Return [X, Y] of the center of cell containing provided text 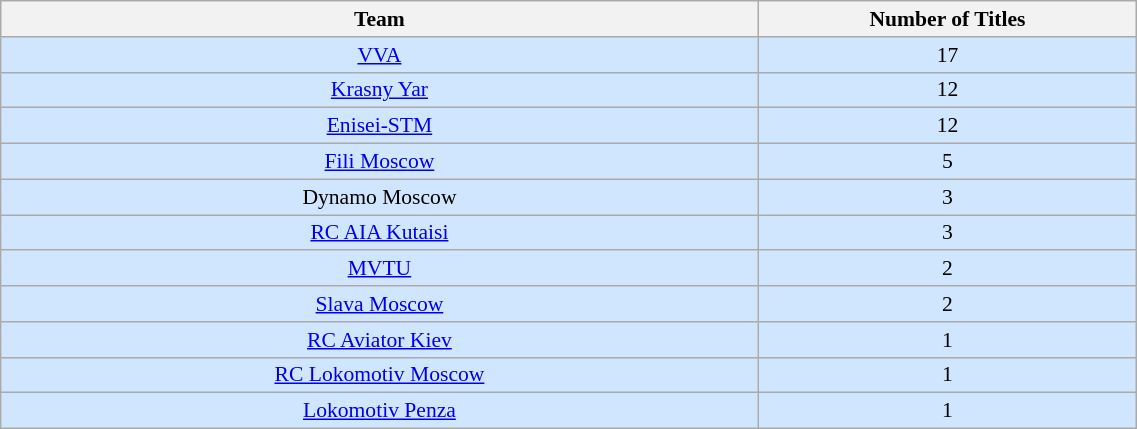
RC Lokomotiv Moscow [380, 375]
Krasny Yar [380, 90]
Lokomotiv Penza [380, 411]
Dynamo Moscow [380, 197]
RC Aviator Kiev [380, 340]
Team [380, 19]
17 [948, 55]
RC AIA Kutaisi [380, 233]
Slava Moscow [380, 304]
Enisei-STM [380, 126]
Fili Moscow [380, 162]
VVA [380, 55]
MVTU [380, 269]
5 [948, 162]
Number of Titles [948, 19]
